Locate the cell with the specified text and output its (X, Y) center coordinate. 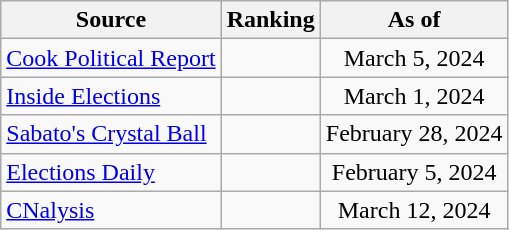
Sabato's Crystal Ball (111, 134)
Cook Political Report (111, 58)
March 12, 2024 (414, 210)
CNalysis (111, 210)
Ranking (270, 20)
February 28, 2024 (414, 134)
Source (111, 20)
Elections Daily (111, 172)
March 1, 2024 (414, 96)
February 5, 2024 (414, 172)
March 5, 2024 (414, 58)
Inside Elections (111, 96)
As of (414, 20)
